Output the [X, Y] coordinate of the center of the cell containing the given text.  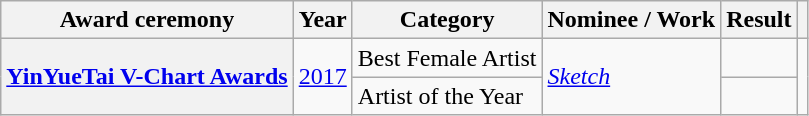
Result [759, 20]
Best Female Artist [447, 58]
Category [447, 20]
Year [322, 20]
Nominee / Work [632, 20]
Award ceremony [147, 20]
YinYueTai V-Chart Awards [147, 77]
Artist of the Year [447, 96]
2017 [322, 77]
Sketch [632, 77]
